Pinpoint the cell where the given text exists, returning its [X, Y] midpoint coordinate. 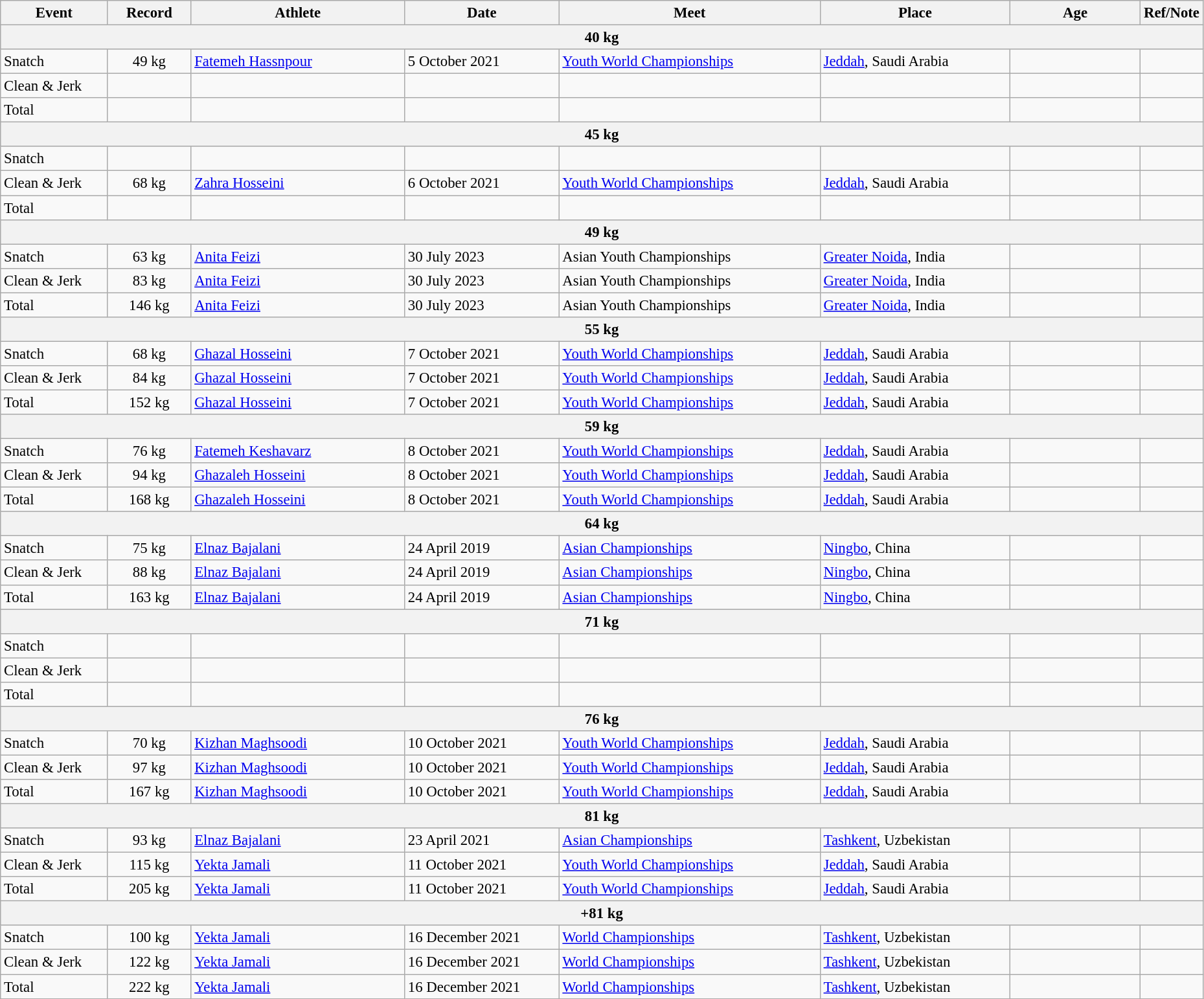
63 kg [149, 256]
94 kg [149, 475]
205 kg [149, 889]
93 kg [149, 840]
70 kg [149, 743]
Event [54, 13]
88 kg [149, 573]
167 kg [149, 792]
152 kg [149, 402]
Place [914, 13]
59 kg [602, 427]
75 kg [149, 548]
168 kg [149, 500]
6 October 2021 [482, 183]
5 October 2021 [482, 62]
+81 kg [602, 914]
122 kg [149, 962]
23 April 2021 [482, 840]
83 kg [149, 280]
222 kg [149, 987]
71 kg [602, 622]
146 kg [149, 305]
64 kg [602, 524]
Meet [689, 13]
97 kg [149, 767]
81 kg [602, 816]
Fatemeh Keshavarz [298, 451]
Age [1075, 13]
84 kg [149, 378]
40 kg [602, 38]
Zahra Hosseini [298, 183]
100 kg [149, 938]
115 kg [149, 865]
45 kg [602, 135]
55 kg [602, 330]
163 kg [149, 597]
Fatemeh Hassnpour [298, 62]
Record [149, 13]
Athlete [298, 13]
Date [482, 13]
Ref/Note [1172, 13]
